Search for the cell housing the specified text and yield its [x, y] center coordinate. 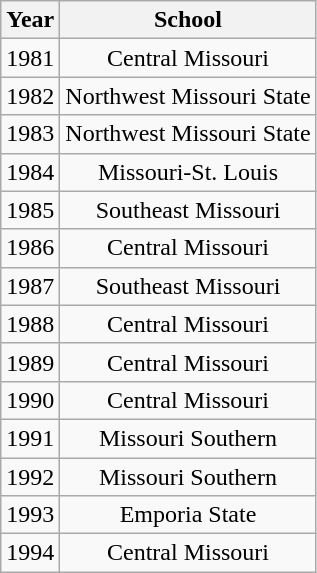
1990 [30, 400]
1987 [30, 286]
Missouri-St. Louis [188, 172]
1982 [30, 96]
1989 [30, 362]
Year [30, 20]
1984 [30, 172]
School [188, 20]
1981 [30, 58]
1991 [30, 438]
1983 [30, 134]
1993 [30, 515]
Emporia State [188, 515]
1985 [30, 210]
1994 [30, 553]
1988 [30, 324]
1986 [30, 248]
1992 [30, 477]
